Detect which cell encompasses the target text, then output its (X, Y) center coordinate. 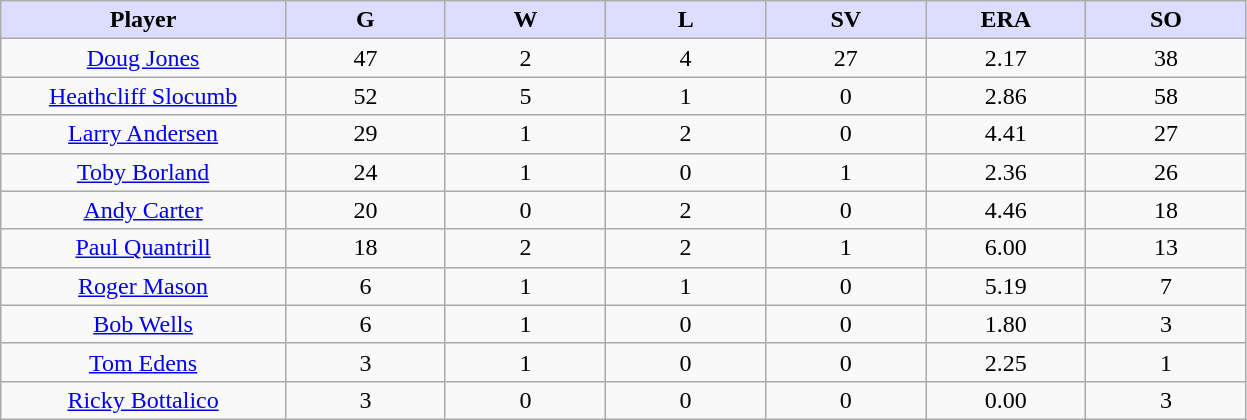
52 (365, 96)
2.17 (1006, 58)
1.80 (1006, 324)
47 (365, 58)
Toby Borland (144, 172)
Roger Mason (144, 286)
SO (1166, 20)
7 (1166, 286)
Doug Jones (144, 58)
W (525, 20)
G (365, 20)
20 (365, 210)
0.00 (1006, 400)
ERA (1006, 20)
Larry Andersen (144, 134)
Tom Edens (144, 362)
Paul Quantrill (144, 248)
Bob Wells (144, 324)
4.41 (1006, 134)
29 (365, 134)
2.36 (1006, 172)
Ricky Bottalico (144, 400)
26 (1166, 172)
6.00 (1006, 248)
4.46 (1006, 210)
5 (525, 96)
13 (1166, 248)
58 (1166, 96)
L (686, 20)
4 (686, 58)
2.25 (1006, 362)
Heathcliff Slocumb (144, 96)
5.19 (1006, 286)
Player (144, 20)
2.86 (1006, 96)
Andy Carter (144, 210)
SV (846, 20)
38 (1166, 58)
24 (365, 172)
